Determine the [x, y] coordinate at the center of the cell enclosing the given text.  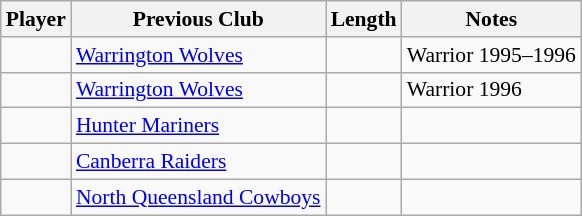
Warrior 1995–1996 [492, 55]
Canberra Raiders [198, 162]
Player [36, 19]
Hunter Mariners [198, 126]
Length [364, 19]
North Queensland Cowboys [198, 197]
Previous Club [198, 19]
Warrior 1996 [492, 90]
Notes [492, 19]
